Output the [X, Y] coordinate of the center of the cell containing the given text.  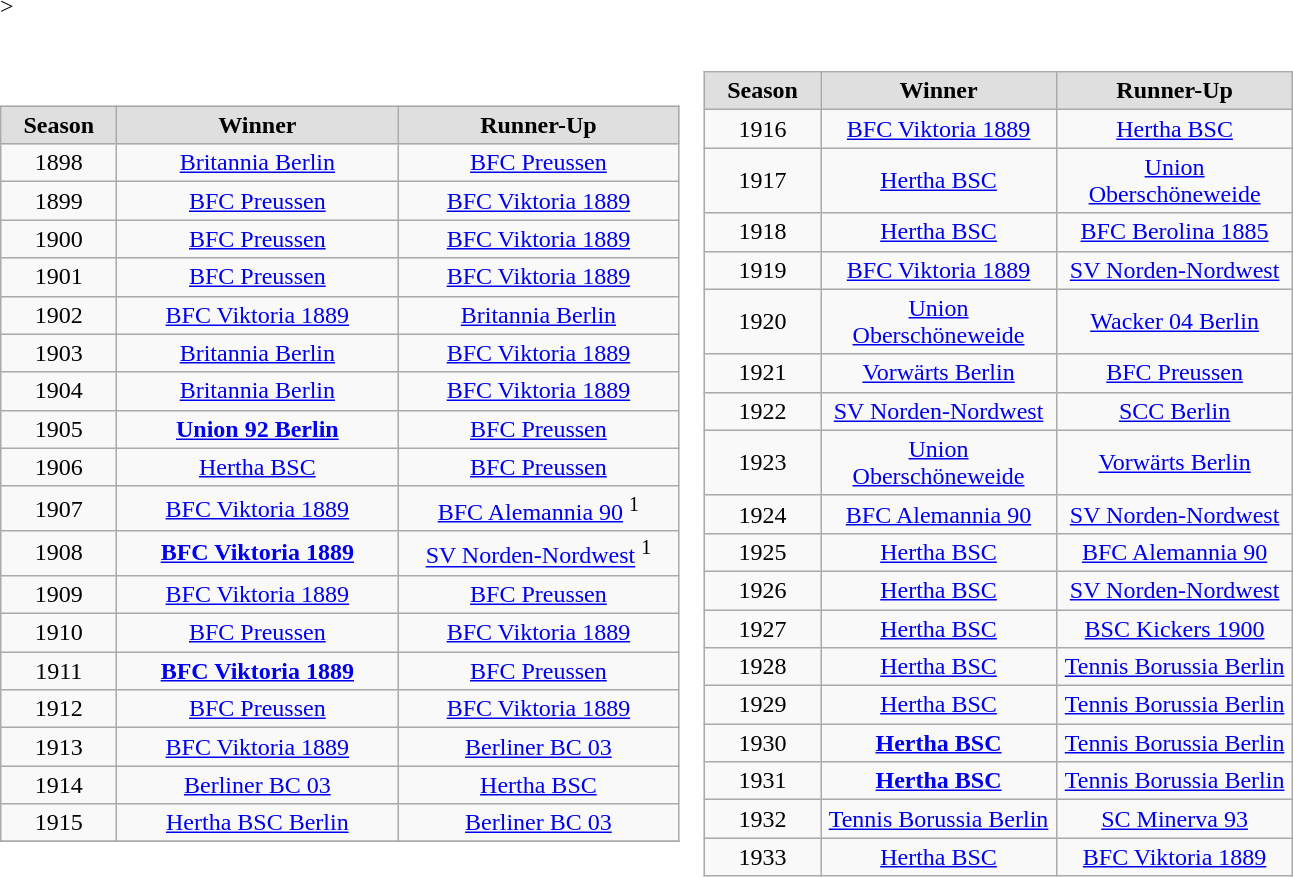
BFC Berolina 1885 [1175, 232]
1902 [59, 315]
1918 [762, 232]
1927 [762, 629]
1899 [59, 201]
SC Minerva 93 [1175, 819]
BSC Kickers 1900 [1175, 629]
1901 [59, 277]
1908 [59, 554]
SV Norden-Nordwest 1 [538, 554]
1913 [59, 747]
1903 [59, 353]
1932 [762, 819]
Hertha BSC Berlin [258, 823]
1911 [59, 671]
1930 [762, 743]
1917 [762, 180]
1926 [762, 590]
1923 [762, 462]
1924 [762, 514]
1928 [762, 667]
1916 [762, 129]
1905 [59, 429]
1910 [59, 633]
1898 [59, 163]
1914 [59, 785]
1919 [762, 270]
1931 [762, 781]
1907 [59, 508]
BFC Alemannia 90 1 [538, 508]
Wacker 04 Berlin [1175, 322]
1922 [762, 411]
1921 [762, 373]
1929 [762, 705]
Union 92 Berlin [258, 429]
SCC Berlin [1175, 411]
1909 [59, 594]
1920 [762, 322]
1915 [59, 823]
1904 [59, 391]
1906 [59, 467]
1912 [59, 709]
1925 [762, 552]
1933 [762, 857]
1900 [59, 239]
